Output the [X, Y] coordinate of the center of the cell containing the given text.  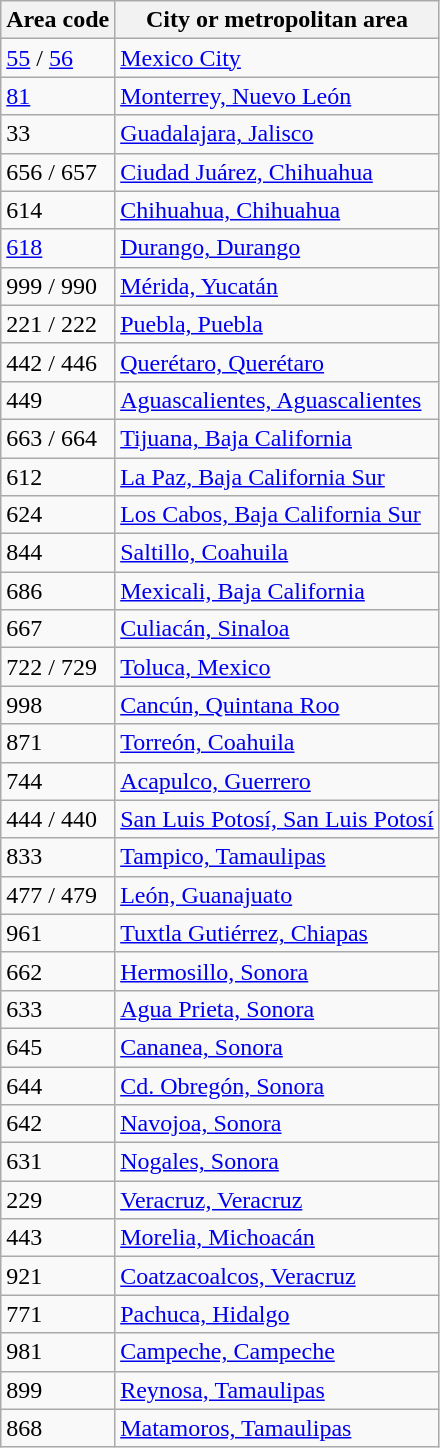
Mexicali, Baja California [277, 591]
612 [58, 477]
Ciudad Juárez, Chihuahua [277, 172]
961 [58, 933]
642 [58, 1124]
Matamoros, Tamaulipas [277, 1428]
Guadalajara, Jalisco [277, 134]
Acapulco, Guerrero [277, 781]
Coatzacoalcos, Veracruz [277, 1276]
631 [58, 1162]
León, Guanajuato [277, 895]
Puebla, Puebla [277, 324]
662 [58, 971]
Toluca, Mexico [277, 667]
Cancún, Quintana Roo [277, 705]
Querétaro, Querétaro [277, 362]
Aguascalientes, Aguascalientes [277, 400]
645 [58, 1047]
Los Cabos, Baja California Sur [277, 515]
663 / 664 [58, 438]
981 [58, 1352]
633 [58, 1009]
Culiacán, Sinaloa [277, 629]
Campeche, Campeche [277, 1352]
667 [58, 629]
Tijuana, Baja California [277, 438]
221 / 222 [58, 324]
921 [58, 1276]
871 [58, 743]
Torreón, Coahuila [277, 743]
624 [58, 515]
868 [58, 1428]
Tampico, Tamaulipas [277, 857]
Chihuahua, Chihuahua [277, 210]
477 / 479 [58, 895]
443 [58, 1238]
San Luis Potosí, San Luis Potosí [277, 819]
686 [58, 591]
844 [58, 553]
833 [58, 857]
Saltillo, Coahuila [277, 553]
644 [58, 1085]
771 [58, 1314]
Pachuca, Hidalgo [277, 1314]
Tuxtla Gutiérrez, Chiapas [277, 933]
998 [58, 705]
La Paz, Baja California Sur [277, 477]
Mérida, Yucatán [277, 286]
722 / 729 [58, 667]
City or metropolitan area [277, 20]
Agua Prieta, Sonora [277, 1009]
656 / 657 [58, 172]
744 [58, 781]
Veracruz, Veracruz [277, 1200]
Nogales, Sonora [277, 1162]
449 [58, 400]
Navojoa, Sonora [277, 1124]
618 [58, 248]
Reynosa, Tamaulipas [277, 1390]
614 [58, 210]
33 [58, 134]
Cd. Obregón, Sonora [277, 1085]
Cananea, Sonora [277, 1047]
55 / 56 [58, 58]
Mexico City [277, 58]
81 [58, 96]
Area code [58, 20]
229 [58, 1200]
Morelia, Michoacán [277, 1238]
442 / 446 [58, 362]
999 / 990 [58, 286]
Durango, Durango [277, 248]
Monterrey, Nuevo León [277, 96]
899 [58, 1390]
Hermosillo, Sonora [277, 971]
444 / 440 [58, 819]
